Locate the cell with the specified text and output its (x, y) center coordinate. 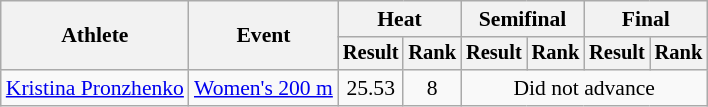
Did not advance (584, 88)
Heat (400, 19)
25.53 (371, 88)
Event (264, 36)
Athlete (95, 36)
Women's 200 m (264, 88)
8 (432, 88)
Semifinal (522, 19)
Kristina Pronzhenko (95, 88)
Final (646, 19)
